Detect which cell encompasses the target text, then output its (x, y) center coordinate. 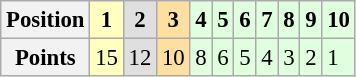
Position (46, 20)
9 (311, 20)
7 (267, 20)
Points (46, 58)
15 (106, 58)
12 (140, 58)
